Scan for the cell matching the given text and deliver its (x, y) coordinate at center. 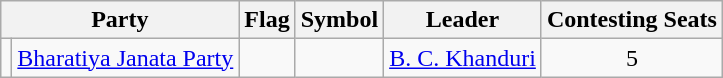
Symbol (339, 20)
Bharatiya Janata Party (126, 58)
5 (632, 58)
Party (120, 20)
B. C. Khanduri (463, 58)
Flag (267, 20)
Leader (463, 20)
Contesting Seats (632, 20)
